Detect which cell encompasses the target text, then output its [x, y] center coordinate. 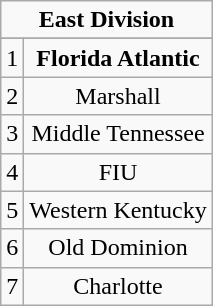
FIU [118, 172]
4 [12, 172]
Old Dominion [118, 248]
Western Kentucky [118, 210]
3 [12, 134]
Middle Tennessee [118, 134]
1 [12, 58]
7 [12, 286]
East Division [106, 20]
Florida Atlantic [118, 58]
2 [12, 96]
Marshall [118, 96]
5 [12, 210]
6 [12, 248]
Charlotte [118, 286]
